Identify which cell holds the provided text, then report its [x, y] central coordinate. 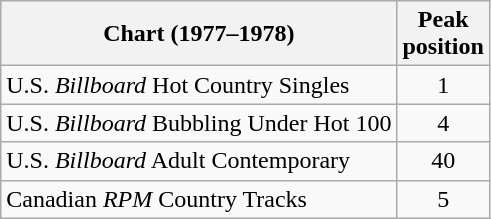
Canadian RPM Country Tracks [199, 199]
U.S. Billboard Adult Contemporary [199, 161]
U.S. Billboard Hot Country Singles [199, 85]
40 [443, 161]
5 [443, 199]
Peakposition [443, 34]
1 [443, 85]
4 [443, 123]
U.S. Billboard Bubbling Under Hot 100 [199, 123]
Chart (1977–1978) [199, 34]
